Provide the [x, y] coordinate of the cell's center where the given text is located.  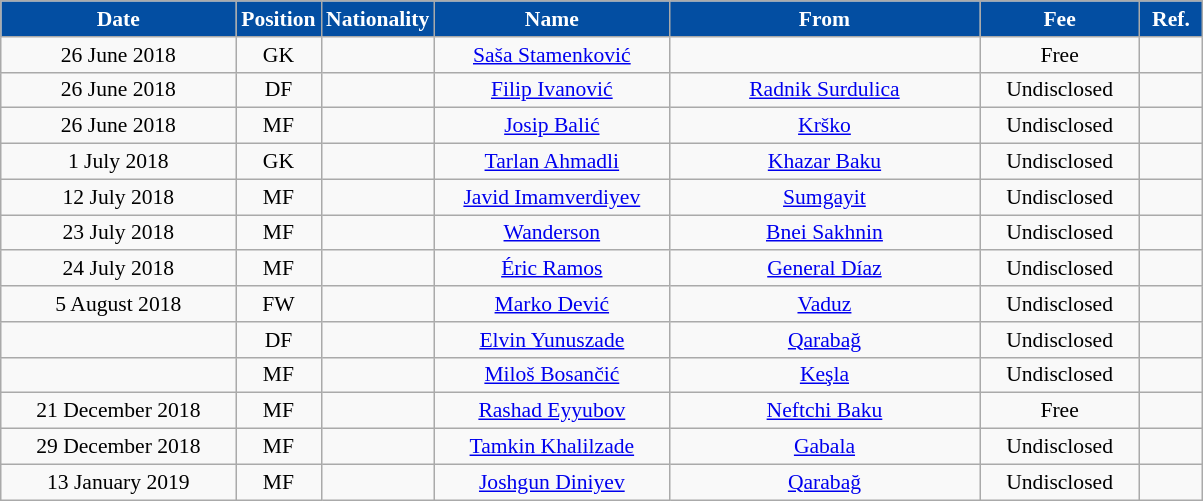
Filip Ivanović [552, 90]
Éric Ramos [552, 269]
Sumgayit [824, 197]
Elvin Yunuszade [552, 340]
Position [278, 19]
Wanderson [552, 233]
Fee [1060, 19]
Keşla [824, 375]
Gabala [824, 447]
1 July 2018 [118, 162]
Rashad Eyyubov [552, 411]
Marko Dević [552, 304]
Date [118, 19]
Krško [824, 126]
Tarlan Ahmadli [552, 162]
Vaduz [824, 304]
Tamkin Khalilzade [552, 447]
From [824, 19]
Javid Imamverdiyev [552, 197]
Saša Stamenković [552, 55]
29 December 2018 [118, 447]
12 July 2018 [118, 197]
Bnei Sakhnin [824, 233]
21 December 2018 [118, 411]
Nationality [378, 19]
13 January 2019 [118, 482]
Joshgun Diniyev [552, 482]
23 July 2018 [118, 233]
Ref. [1172, 19]
Josip Balić [552, 126]
Miloš Bosančić [552, 375]
Name [552, 19]
General Díaz [824, 269]
Neftchi Baku [824, 411]
5 August 2018 [118, 304]
FW [278, 304]
Khazar Baku [824, 162]
Radnik Surdulica [824, 90]
24 July 2018 [118, 269]
